Capture the cell that displays the provided text and extract its (X, Y) central coordinate. 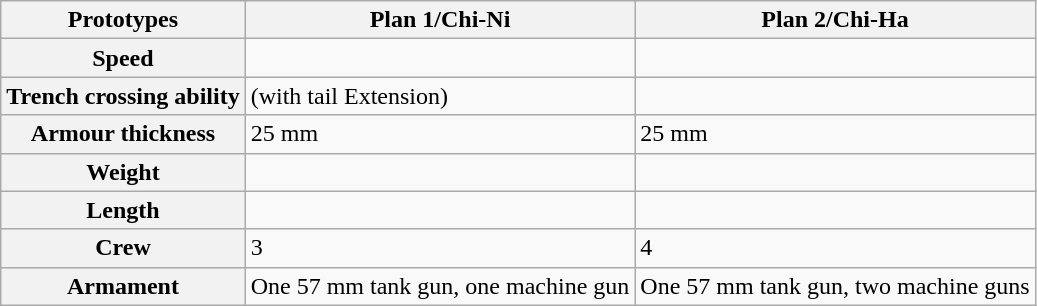
Plan 1/Chi-Ni (440, 20)
Trench crossing ability (123, 96)
One 57 mm tank gun, two machine guns (835, 286)
Weight (123, 172)
Length (123, 210)
Speed (123, 58)
3 (440, 248)
Armour thickness (123, 134)
4 (835, 248)
One 57 mm tank gun, one machine gun (440, 286)
Prototypes (123, 20)
Armament (123, 286)
(with tail Extension) (440, 96)
Plan 2/Chi-Ha (835, 20)
Crew (123, 248)
